Return the (X, Y) coordinate for the center point of the cell that contains the specified text.  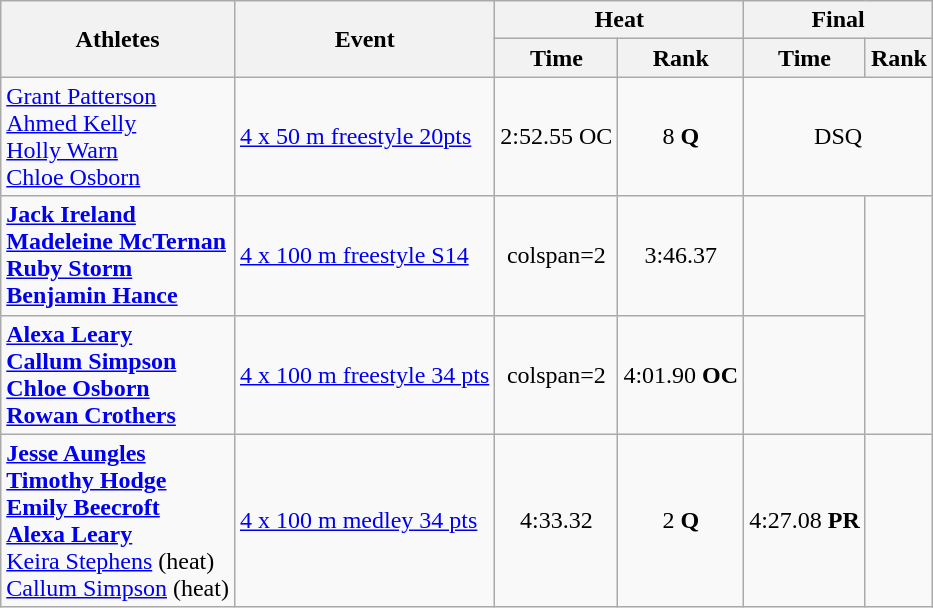
Event (364, 39)
Jack Ireland Madeleine McTernan Ruby Storm Benjamin Hance (118, 256)
DSQ (838, 136)
8 Q (681, 136)
2:52.55 OC (556, 136)
2 Q (681, 520)
4:01.90 OC (681, 374)
4 x 100 m medley 34 pts (364, 520)
Grant Patterson Ahmed Kelly Holly Warn Chloe Osborn (118, 136)
4:33.32 (556, 520)
Jesse Aungles Timothy Hodge Emily Beecroft Alexa Leary Keira Stephens (heat) Callum Simpson (heat) (118, 520)
4 x 50 m freestyle 20pts (364, 136)
Athletes (118, 39)
4 x 100 m freestyle S14 (364, 256)
Alexa Leary Callum Simpson Chloe Osborn Rowan Crothers (118, 374)
4:27.08 PR (805, 520)
4 x 100 m freestyle 34 pts (364, 374)
Heat (620, 20)
3:46.37 (681, 256)
Final (838, 20)
